Locate the cell with the specified text and output its [X, Y] center coordinate. 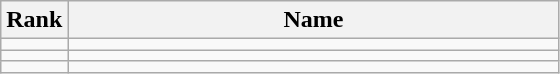
Rank [34, 20]
Name [314, 20]
